Detect which cell encompasses the target text, then output its [x, y] center coordinate. 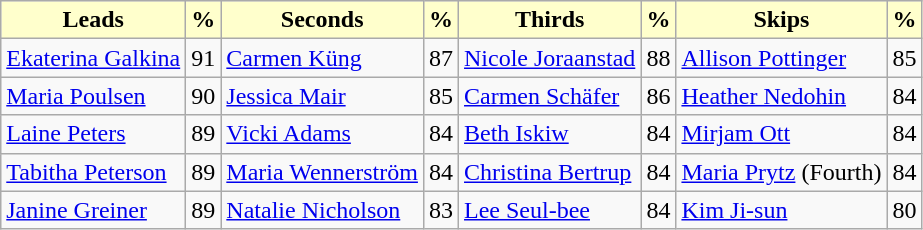
Natalie Nicholson [322, 210]
Maria Wennerström [322, 172]
Allison Pottinger [782, 58]
Laine Peters [94, 134]
Heather Nedohin [782, 96]
Maria Poulsen [94, 96]
Thirds [550, 20]
Skips [782, 20]
80 [904, 210]
88 [658, 58]
83 [440, 210]
Carmen Schäfer [550, 96]
Leads [94, 20]
Lee Seul-bee [550, 210]
Beth Iskiw [550, 134]
Tabitha Peterson [94, 172]
Jessica Mair [322, 96]
Maria Prytz (Fourth) [782, 172]
Seconds [322, 20]
Mirjam Ott [782, 134]
91 [204, 58]
Christina Bertrup [550, 172]
Kim Ji-sun [782, 210]
86 [658, 96]
87 [440, 58]
90 [204, 96]
Vicki Adams [322, 134]
Nicole Joraanstad [550, 58]
Carmen Küng [322, 58]
Janine Greiner [94, 210]
Ekaterina Galkina [94, 58]
